From the cell containing the given text, extract its center point as [x, y] coordinate. 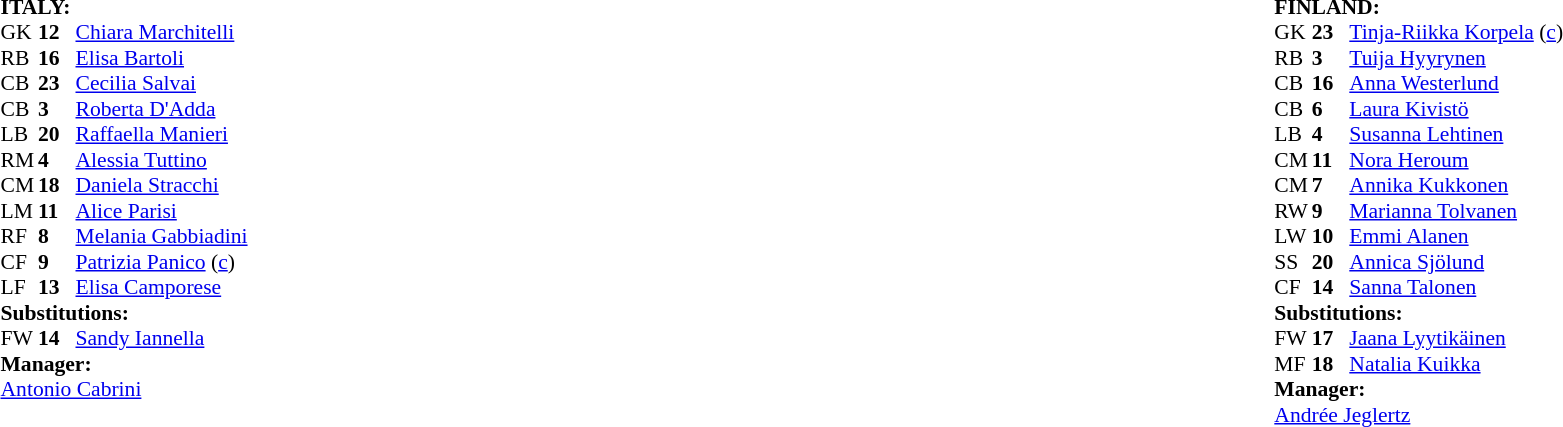
LW [1293, 237]
Antonio Cabrini [124, 389]
Elisa Camporese [162, 287]
Sanna Talonen [1456, 287]
Alice Parisi [162, 211]
SS [1293, 262]
Marianna Tolvanen [1456, 211]
6 [1331, 109]
Nora Heroum [1456, 160]
Daniela Stracchi [162, 185]
17 [1331, 339]
Roberta D'Adda [162, 109]
Susanna Lehtinen [1456, 135]
Chiara Marchitelli [162, 33]
Jaana Lyytikäinen [1456, 339]
Sandy Iannella [162, 339]
Alessia Tuttino [162, 160]
10 [1331, 237]
Annica Sjölund [1456, 262]
RF [19, 237]
Cecilia Salvai [162, 83]
Tinja-Riikka Korpela (c) [1456, 33]
Raffaella Manieri [162, 135]
Elisa Bartoli [162, 58]
Patrizia Panico (c) [162, 262]
MF [1293, 364]
Melania Gabbiadini [162, 237]
Anna Westerlund [1456, 83]
12 [57, 33]
Emmi Alanen [1456, 237]
8 [57, 237]
Natalia Kuikka [1456, 364]
7 [1331, 185]
LF [19, 287]
Laura Kivistö [1456, 109]
Annika Kukkonen [1456, 185]
RM [19, 160]
RW [1293, 211]
13 [57, 287]
Tuija Hyyrynen [1456, 58]
LM [19, 211]
